Return the (x, y) coordinate for the center point of the cell that contains the specified text.  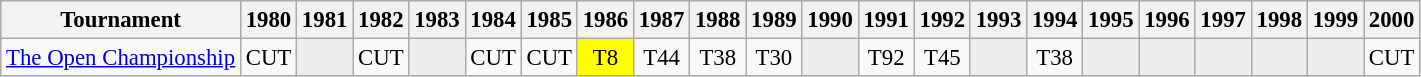
1986 (605, 20)
1982 (381, 20)
T44 (661, 58)
1997 (1223, 20)
1984 (493, 20)
1983 (437, 20)
2000 (1392, 20)
T8 (605, 58)
1996 (1167, 20)
1988 (718, 20)
1993 (998, 20)
1999 (1335, 20)
The Open Championship (121, 58)
1994 (1055, 20)
1995 (1111, 20)
T45 (942, 58)
Tournament (121, 20)
T92 (886, 58)
1991 (886, 20)
1990 (830, 20)
1981 (325, 20)
1985 (549, 20)
1989 (774, 20)
1998 (1279, 20)
1992 (942, 20)
1987 (661, 20)
T30 (774, 58)
1980 (268, 20)
